Extract the [x, y] coordinate from the center of the cell holding the provided text.  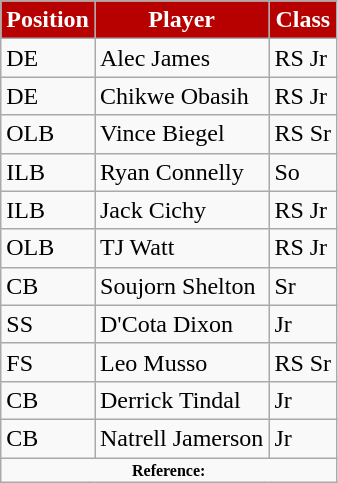
Derrick Tindal [181, 400]
TJ Watt [181, 248]
Alec James [181, 58]
Soujorn Shelton [181, 286]
Class [303, 20]
Position [48, 20]
D'Cota Dixon [181, 324]
Sr [303, 286]
Reference: [169, 470]
SS [48, 324]
Player [181, 20]
FS [48, 362]
So [303, 172]
Leo Musso [181, 362]
Ryan Connelly [181, 172]
Chikwe Obasih [181, 96]
Vince Biegel [181, 134]
Natrell Jamerson [181, 438]
Jack Cichy [181, 210]
